Output the (X, Y) coordinate of the center of the cell containing the given text.  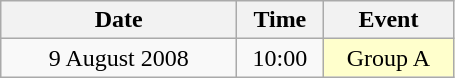
Event (388, 20)
10:00 (280, 58)
Date (119, 20)
9 August 2008 (119, 58)
Group A (388, 58)
Time (280, 20)
